Output the (x, y) coordinate of the center of the cell containing the given text.  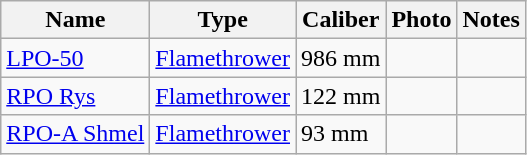
93 mm (341, 134)
RPO Rys (76, 96)
Caliber (341, 20)
Name (76, 20)
RPO-A Shmel (76, 134)
Type (223, 20)
986 mm (341, 58)
122 mm (341, 96)
LPO-50 (76, 58)
Photo (422, 20)
Notes (491, 20)
